Capture the cell that displays the provided text and extract its (x, y) central coordinate. 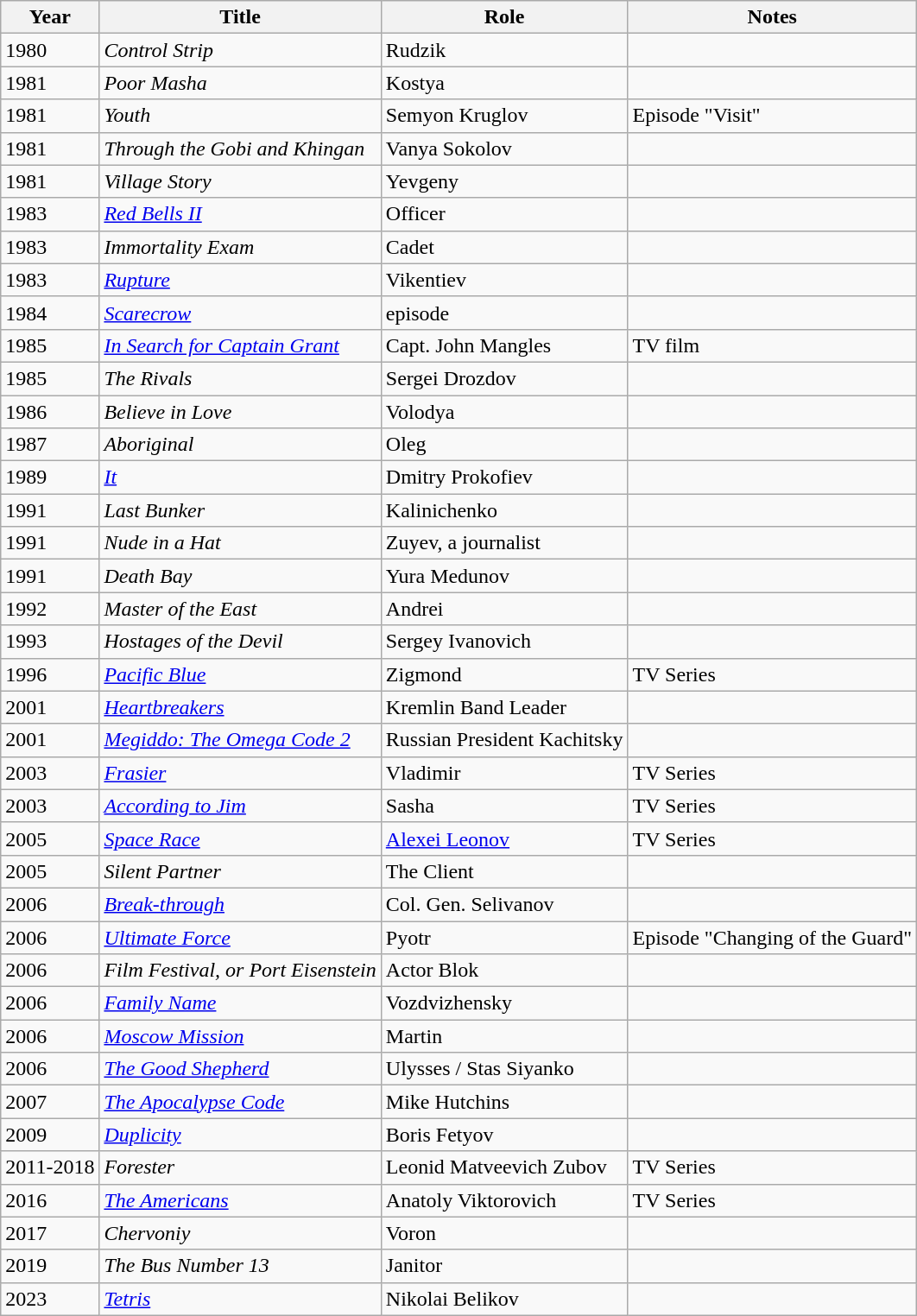
Anatoly Viktorovich (504, 1200)
1980 (50, 50)
2023 (50, 1299)
2009 (50, 1135)
Moscow Mission (240, 1036)
2011-2018 (50, 1167)
Russian President Kachitsky (504, 740)
Janitor (504, 1266)
1996 (50, 674)
Vikentiev (504, 280)
Youth (240, 116)
Ulysses / Stas Siyanko (504, 1069)
Col. Gen. Selivanov (504, 904)
Space Race (240, 838)
Vozdvizhensky (504, 1003)
Scarecrow (240, 313)
2019 (50, 1266)
Pacific Blue (240, 674)
The Client (504, 871)
Hostages of the Devil (240, 642)
Oleg (504, 445)
Capt. John Mangles (504, 345)
Duplicity (240, 1135)
TV film (772, 345)
Martin (504, 1036)
Mike Hutchins (504, 1102)
It (240, 478)
Believe in Love (240, 412)
The Good Shepherd (240, 1069)
2017 (50, 1233)
1986 (50, 412)
Nude in a Hat (240, 543)
Semyon Kruglov (504, 116)
Actor Blok (504, 971)
1993 (50, 642)
Boris Fetyov (504, 1135)
Ultimate Force (240, 937)
Last Bunker (240, 510)
Notes (772, 17)
Zigmond (504, 674)
Family Name (240, 1003)
Yevgeny (504, 181)
1992 (50, 609)
Officer (504, 214)
2016 (50, 1200)
Forester (240, 1167)
Frasier (240, 773)
Andrei (504, 609)
Volodya (504, 412)
The Bus Number 13 (240, 1266)
Immortality Exam (240, 247)
Silent Partner (240, 871)
Alexei Leonov (504, 838)
2007 (50, 1102)
Title (240, 17)
Break-through (240, 904)
The Americans (240, 1200)
Village Story (240, 181)
Cadet (504, 247)
Dmitry Prokofiev (504, 478)
Leonid Matveevich Zubov (504, 1167)
Death Bay (240, 576)
Vladimir (504, 773)
Episode "Visit" (772, 116)
Pyotr (504, 937)
Sergey Ivanovich (504, 642)
According to Jim (240, 806)
Aboriginal (240, 445)
Kostya (504, 83)
Rupture (240, 280)
episode (504, 313)
Zuyev, a journalist (504, 543)
Film Festival, or Port Eisenstein (240, 971)
Kremlin Band Leader (504, 707)
Vanya Sokolov (504, 149)
The Rivals (240, 378)
Control Strip (240, 50)
Episode "Changing of the Guard" (772, 937)
Tetris (240, 1299)
Through the Gobi and Khingan (240, 149)
1984 (50, 313)
Nikolai Belikov (504, 1299)
Rudzik (504, 50)
Master of the East (240, 609)
1989 (50, 478)
In Search for Captain Grant (240, 345)
Red Bells II (240, 214)
Role (504, 17)
Sasha (504, 806)
Chervoniy (240, 1233)
Kalinichenko (504, 510)
1987 (50, 445)
Year (50, 17)
Voron (504, 1233)
Yura Medunov (504, 576)
Heartbreakers (240, 707)
Poor Masha (240, 83)
The Apocalypse Code (240, 1102)
Sergei Drozdov (504, 378)
Megiddo: The Omega Code 2 (240, 740)
